Pinpoint the cell where the given text exists, returning its (X, Y) midpoint coordinate. 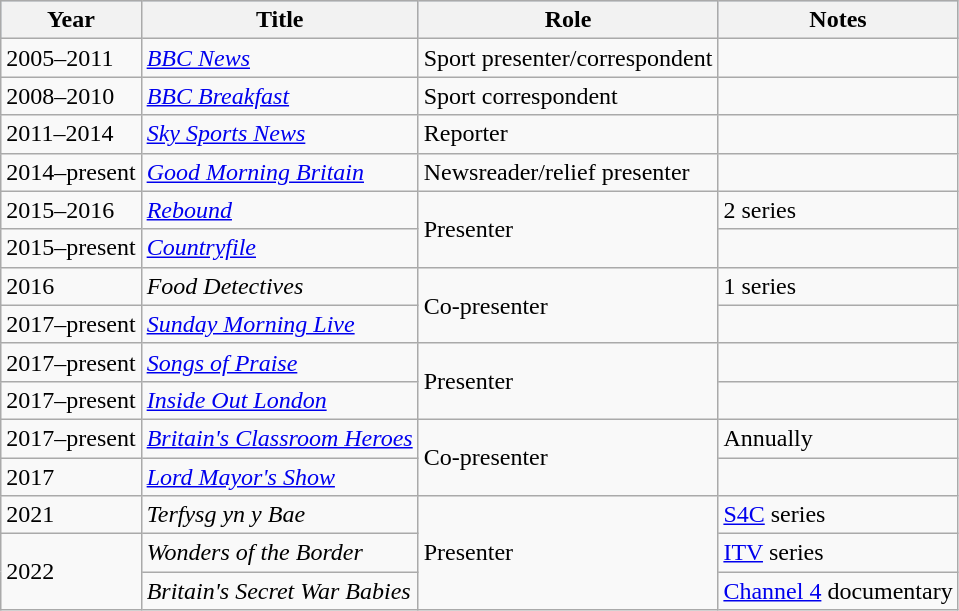
Britain's Classroom Heroes (280, 438)
Food Detectives (280, 286)
Channel 4 documentary (838, 591)
Britain's Secret War Babies (280, 591)
Countryfile (280, 248)
2015–2016 (71, 210)
Role (568, 20)
Good Morning Britain (280, 172)
Annually (838, 438)
Title (280, 20)
2011–2014 (71, 134)
Terfysg yn y Bae (280, 515)
BBC News (280, 58)
Notes (838, 20)
2 series (838, 210)
S4C series (838, 515)
BBC Breakfast (280, 96)
2014–present (71, 172)
Sky Sports News (280, 134)
Wonders of the Border (280, 553)
2008–2010 (71, 96)
Year (71, 20)
1 series (838, 286)
2005–2011 (71, 58)
ITV series (838, 553)
2021 (71, 515)
Sport correspondent (568, 96)
Inside Out London (280, 400)
2016 (71, 286)
Rebound (280, 210)
2022 (71, 572)
Reporter (568, 134)
Newsreader/relief presenter (568, 172)
Lord Mayor's Show (280, 477)
Songs of Praise (280, 362)
2017 (71, 477)
Sport presenter/correspondent (568, 58)
Sunday Morning Live (280, 324)
2015–present (71, 248)
